Search for the cell housing the specified text and yield its (X, Y) center coordinate. 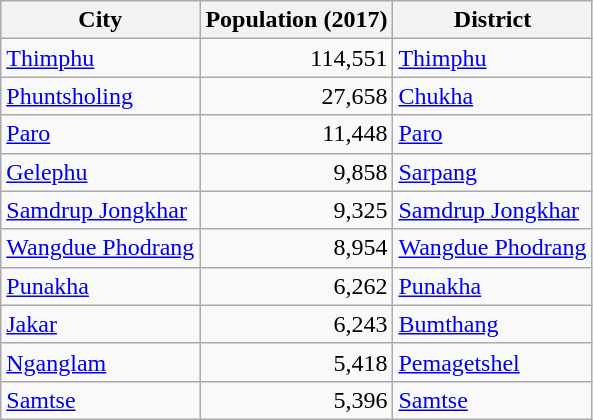
Sarpang (492, 172)
Phuntsholing (100, 96)
8,954 (296, 248)
Population (2017) (296, 20)
9,325 (296, 210)
Gelephu (100, 172)
6,243 (296, 324)
11,448 (296, 134)
Bumthang (492, 324)
114,551 (296, 58)
Jakar (100, 324)
Pemagetshel (492, 362)
9,858 (296, 172)
Chukha (492, 96)
5,418 (296, 362)
District (492, 20)
City (100, 20)
5,396 (296, 400)
Nganglam (100, 362)
6,262 (296, 286)
27,658 (296, 96)
